Search for the cell housing the specified text and yield its [X, Y] center coordinate. 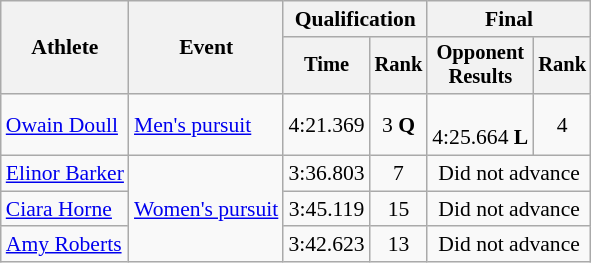
4:21.369 [326, 124]
Amy Roberts [65, 245]
3:36.803 [326, 174]
Time [326, 66]
15 [399, 209]
Qualification [355, 19]
Athlete [65, 48]
OpponentResults [480, 66]
4 [562, 124]
3:42.623 [326, 245]
Ciara Horne [65, 209]
3:45.119 [326, 209]
3 Q [399, 124]
4:25.664 L [480, 124]
Men's pursuit [206, 124]
Final [509, 19]
13 [399, 245]
Women's pursuit [206, 210]
Event [206, 48]
Elinor Barker [65, 174]
Owain Doull [65, 124]
7 [399, 174]
